Locate the cell with the specified text and output its [x, y] center coordinate. 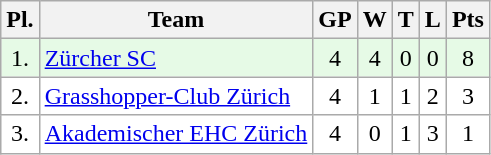
8 [468, 58]
1. [20, 58]
W [374, 20]
Team [176, 20]
Pts [468, 20]
T [406, 20]
GP [335, 20]
3. [20, 134]
Zürcher SC [176, 58]
L [432, 20]
Akademischer EHC Zürich [176, 134]
2. [20, 96]
Grasshopper-Club Zürich [176, 96]
2 [432, 96]
Pl. [20, 20]
